Search for the cell housing the specified text and yield its (X, Y) center coordinate. 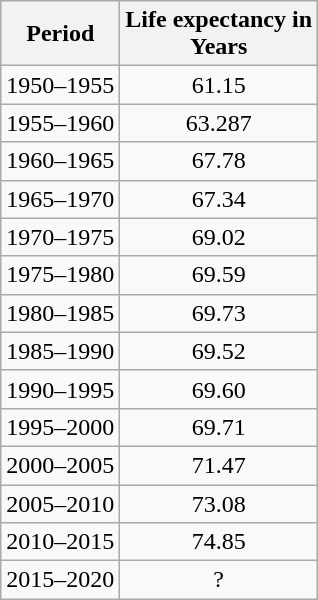
74.85 (219, 542)
1970–1975 (60, 237)
2000–2005 (60, 465)
? (219, 580)
2010–2015 (60, 542)
1975–1980 (60, 275)
1980–1985 (60, 313)
2005–2010 (60, 503)
Period (60, 34)
69.52 (219, 351)
1995–2000 (60, 427)
1955–1960 (60, 123)
Life expectancy inYears (219, 34)
1965–1970 (60, 199)
69.71 (219, 427)
67.78 (219, 161)
1990–1995 (60, 389)
69.59 (219, 275)
73.08 (219, 503)
69.73 (219, 313)
69.60 (219, 389)
71.47 (219, 465)
63.287 (219, 123)
67.34 (219, 199)
1950–1955 (60, 85)
69.02 (219, 237)
1985–1990 (60, 351)
1960–1965 (60, 161)
2015–2020 (60, 580)
61.15 (219, 85)
